Output the [x, y] coordinate of the center of the cell containing the given text.  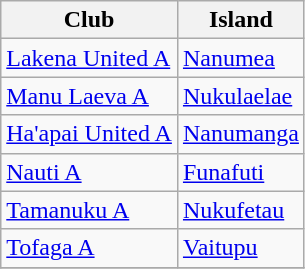
Ha'apai United A [90, 134]
Tamanuku A [90, 210]
Island [240, 20]
Nauti A [90, 172]
Manu Laeva A [90, 96]
Lakena United A [90, 58]
Nanumea [240, 58]
Funafuti [240, 172]
Nukufetau [240, 210]
Tofaga A [90, 248]
Nanumanga [240, 134]
Vaitupu [240, 248]
Nukulaelae [240, 96]
Club [90, 20]
